Detect which cell encompasses the target text, then output its (x, y) center coordinate. 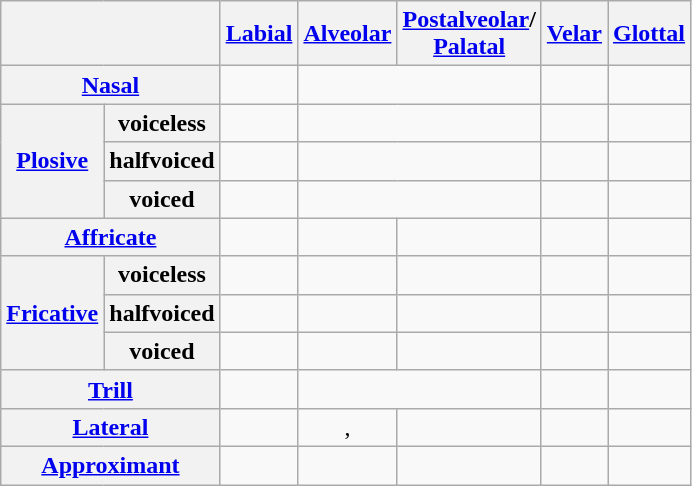
Labial (259, 34)
Velar (574, 34)
, (348, 427)
Postalveolar/ Palatal (469, 34)
Plosive (52, 161)
Affricate (110, 237)
Approximant (110, 465)
Lateral (110, 427)
Alveolar (348, 34)
Fricative (52, 313)
Nasal (110, 85)
Trill (110, 389)
Glottal (650, 34)
